Provide the (X, Y) coordinate of the cell's center where the given text is located.  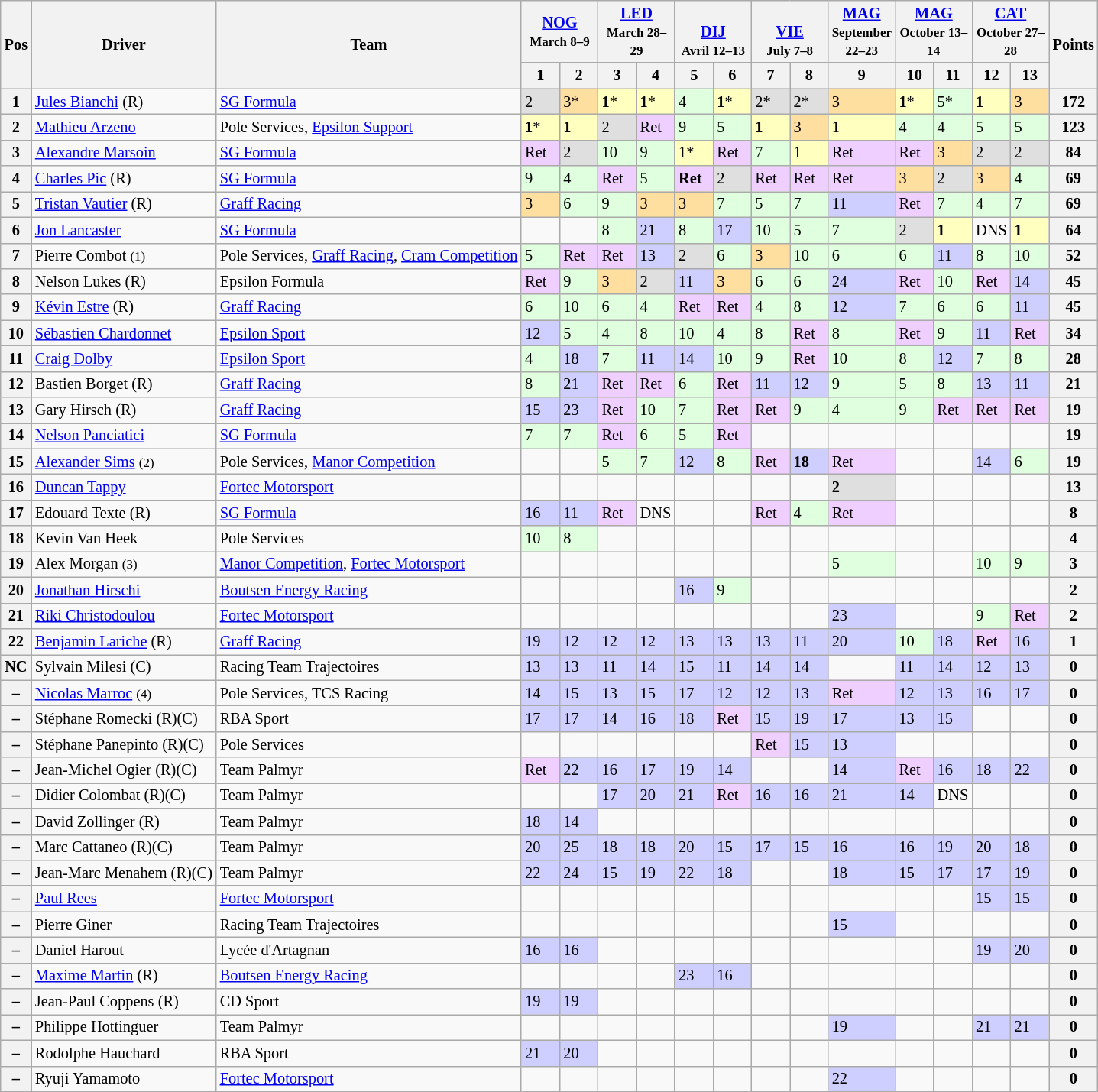
Benjamin Lariche (R) (124, 641)
MAGSeptember 22–23 (862, 31)
Epsilon Formula (368, 281)
Sylvain Milesi (C) (124, 667)
CD Sport (368, 1002)
Rodolphe Hauchard (124, 1053)
Sébastien Chardonnet (124, 333)
Jonathan Hirschi (124, 590)
NOGMarch 8–9 (559, 31)
Riki Christodoulou (124, 616)
5* (953, 102)
Marc Cattaneo (R)(C) (124, 847)
Gary Hirsch (R) (124, 410)
NC (16, 667)
David Zollinger (R) (124, 821)
Ryuji Yamamoto (124, 1079)
Kévin Estre (R) (124, 307)
Charles Pic (R) (124, 179)
Pole Services, Epsilon Support (368, 127)
Mathieu Arzeno (124, 127)
Pole Services, Manor Competition (368, 462)
Jules Bianchi (R) (124, 102)
CATOctober 27–28 (1010, 31)
Alexandre Marsoin (124, 153)
172 (1074, 102)
84 (1074, 153)
Duncan Tappy (124, 487)
Jean-Michel Ogier (R)(C) (124, 770)
3* (578, 102)
VIEJuly 7–8 (790, 31)
MAGOctober 13–14 (934, 31)
Jean-Marc Menahem (R)(C) (124, 873)
Jon Lancaster (124, 230)
Alex Morgan (3) (124, 564)
Points (1074, 44)
Edouard Texte (R) (124, 513)
52 (1074, 256)
Pierre Giner (124, 925)
Driver (124, 44)
Paul Rees (124, 899)
Kevin Van Heek (124, 539)
Didier Colombat (R)(C) (124, 796)
Pole Services, Graff Racing, Cram Competition (368, 256)
28 (1074, 358)
123 (1074, 127)
Tristan Vautier (R) (124, 204)
64 (1074, 230)
LEDMarch 28–29 (637, 31)
34 (1074, 333)
Bastien Borget (R) (124, 384)
DIJAvril 12–13 (713, 31)
Craig Dolby (124, 358)
Lycée d'Artagnan (368, 950)
Nelson Panciatici (124, 436)
25 (578, 847)
Nelson Lukes (R) (124, 281)
Jean-Paul Coppens (R) (124, 1002)
Team (368, 44)
Alexander Sims (2) (124, 462)
Manor Competition, Fortec Motorsport (368, 564)
Daniel Harout (124, 950)
Nicolas Marroc (4) (124, 693)
Pole Services, TCS Racing (368, 693)
Pierre Combot (1) (124, 256)
Maxime Martin (R) (124, 976)
Pos (16, 44)
Stéphane Panepinto (R)(C) (124, 744)
Stéphane Romecki (R)(C) (124, 718)
Philippe Hottinguer (124, 1027)
